From the cell containing the given text, extract its center point as [X, Y] coordinate. 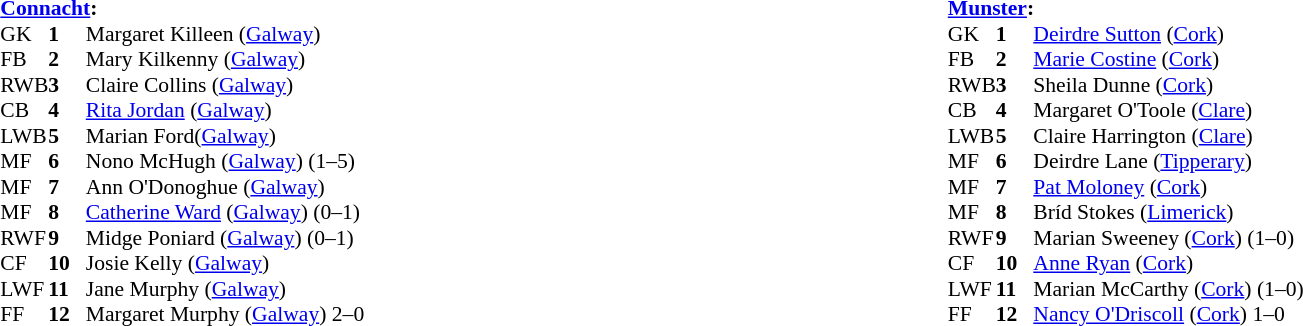
Claire Collins (Galway) [225, 85]
Ann O'Donoghue (Galway) [225, 187]
Catherine Ward (Galway) (0–1) [225, 213]
Marie Costine (Cork) [1168, 59]
Jane Murphy (Galway) [225, 289]
Sheila Dunne (Cork) [1168, 85]
Deirdre Sutton (Cork) [1168, 34]
Anne Ryan (Cork) [1168, 263]
Josie Kelly (Galway) [225, 263]
Marian Ford(Galway) [225, 136]
Margaret O'Toole (Clare) [1168, 111]
Nono McHugh (Galway) (1–5) [225, 161]
Mary Kilkenny (Galway) [225, 59]
Margaret Killeen (Galway) [225, 34]
Bríd Stokes (Limerick) [1168, 213]
Deirdre Lane (Tipperary) [1168, 161]
Midge Poniard (Galway) (0–1) [225, 238]
Marian Sweeney (Cork) (1–0) [1168, 238]
Marian McCarthy (Cork) (1–0) [1168, 289]
Claire Harrington (Clare) [1168, 136]
Pat Moloney (Cork) [1168, 187]
Rita Jordan (Galway) [225, 111]
